Find where the given text appears and provide that cell's center as [x, y] coordinate. 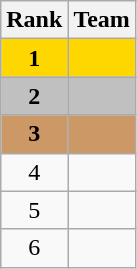
2 [34, 96]
Team [102, 20]
1 [34, 58]
6 [34, 248]
5 [34, 210]
Rank [34, 20]
4 [34, 172]
3 [34, 134]
